Return [X, Y] of the center of cell containing provided text 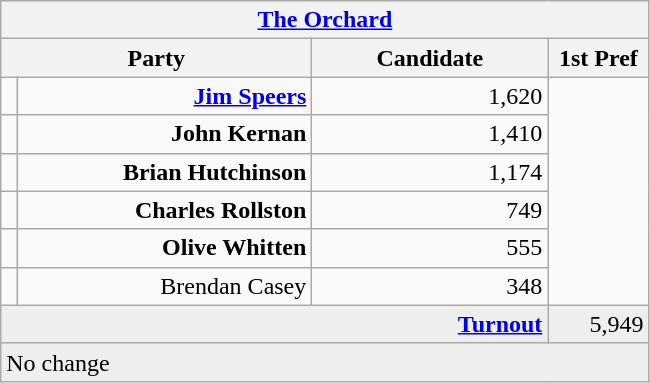
Candidate [430, 58]
1,620 [430, 96]
John Kernan [164, 134]
Brian Hutchinson [164, 172]
1,410 [430, 134]
1st Pref [598, 58]
Charles Rollston [164, 210]
Jim Speers [164, 96]
348 [430, 286]
Party [156, 58]
Brendan Casey [164, 286]
5,949 [598, 324]
749 [430, 210]
The Orchard [325, 20]
555 [430, 248]
Olive Whitten [164, 248]
Turnout [274, 324]
1,174 [430, 172]
No change [325, 362]
